Detect which cell encompasses the target text, then output its [X, Y] center coordinate. 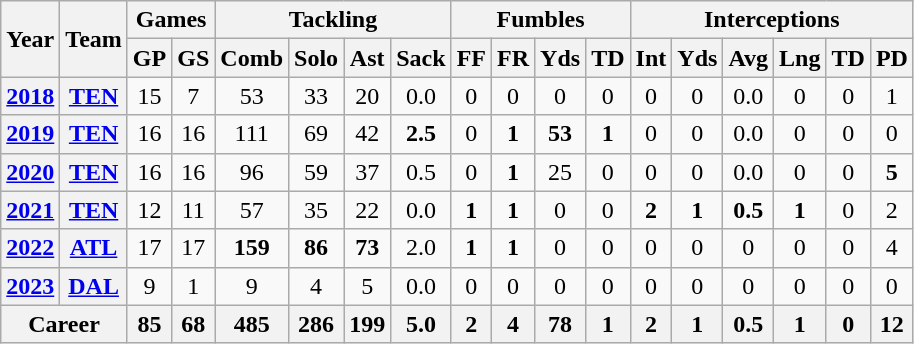
22 [368, 210]
Ast [368, 58]
2.0 [421, 248]
FR [512, 58]
96 [252, 172]
159 [252, 248]
Int [651, 58]
33 [316, 96]
5.0 [421, 324]
11 [194, 210]
68 [194, 324]
2020 [30, 172]
Comb [252, 58]
86 [316, 248]
73 [368, 248]
Career [64, 324]
Tackling [333, 20]
78 [560, 324]
Solo [316, 58]
286 [316, 324]
7 [194, 96]
37 [368, 172]
2019 [30, 134]
Year [30, 39]
20 [368, 96]
2021 [30, 210]
15 [149, 96]
57 [252, 210]
Team [94, 39]
42 [368, 134]
2.5 [421, 134]
Games [170, 20]
Fumbles [540, 20]
FF [471, 58]
25 [560, 172]
GS [194, 58]
GP [149, 58]
2018 [30, 96]
69 [316, 134]
199 [368, 324]
59 [316, 172]
Lng [800, 58]
Interceptions [772, 20]
85 [149, 324]
ATL [94, 248]
Sack [421, 58]
485 [252, 324]
35 [316, 210]
2023 [30, 286]
PD [892, 58]
111 [252, 134]
2022 [30, 248]
DAL [94, 286]
Avg [748, 58]
